Search for the cell housing the specified text and yield its (x, y) center coordinate. 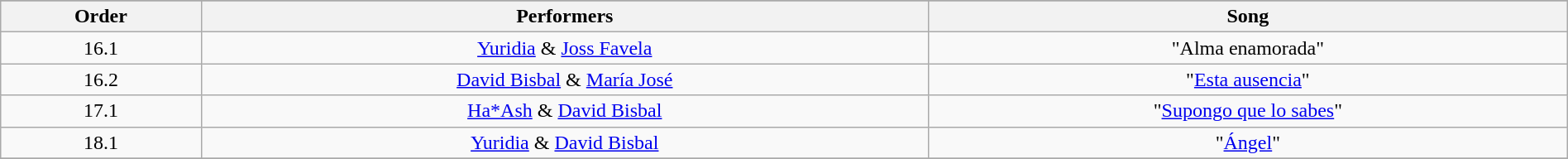
16.1 (101, 48)
18.1 (101, 142)
David Bisbal & María José (564, 79)
16.2 (101, 79)
Yuridia & Joss Favela (564, 48)
Performers (564, 17)
Order (101, 17)
Song (1249, 17)
"Alma enamorada" (1249, 48)
Ha*Ash & David Bisbal (564, 111)
"Esta ausencia" (1249, 79)
"Supongo que lo sabes" (1249, 111)
Yuridia & David Bisbal (564, 142)
17.1 (101, 111)
"Ángel" (1249, 142)
